Capture the cell that displays the provided text and extract its (x, y) central coordinate. 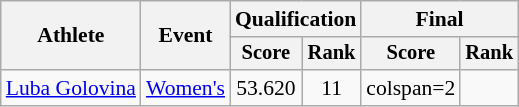
Athlete (71, 36)
Final (440, 19)
colspan=2 (410, 88)
Event (186, 36)
Women's (186, 88)
53.620 (266, 88)
11 (332, 88)
Luba Golovina (71, 88)
Qualification (296, 19)
